Return the (x, y) coordinate for the center point of the cell that contains the specified text.  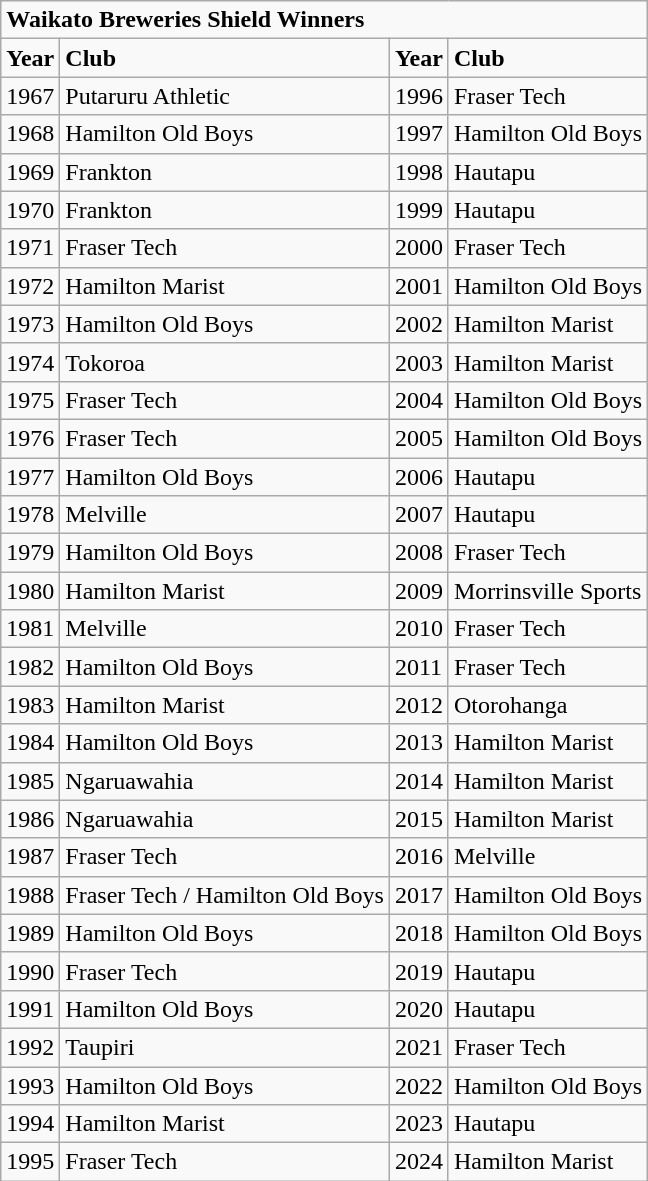
2014 (418, 781)
1974 (30, 362)
2000 (418, 248)
1999 (418, 210)
2009 (418, 591)
1968 (30, 134)
1994 (30, 1124)
2005 (418, 438)
1990 (30, 971)
1982 (30, 667)
1971 (30, 248)
1978 (30, 515)
2022 (418, 1085)
Otorohanga (548, 705)
1996 (418, 96)
2013 (418, 743)
1975 (30, 400)
1997 (418, 134)
1972 (30, 286)
1977 (30, 477)
2017 (418, 895)
2021 (418, 1047)
2002 (418, 324)
1984 (30, 743)
1988 (30, 895)
Taupiri (225, 1047)
Morrinsville Sports (548, 591)
1987 (30, 857)
2019 (418, 971)
Tokoroa (225, 362)
2023 (418, 1124)
1998 (418, 172)
2008 (418, 553)
Putaruru Athletic (225, 96)
1983 (30, 705)
2018 (418, 933)
2011 (418, 667)
1976 (30, 438)
1991 (30, 1009)
2024 (418, 1162)
2020 (418, 1009)
2010 (418, 629)
1967 (30, 96)
1979 (30, 553)
1980 (30, 591)
2001 (418, 286)
2012 (418, 705)
2004 (418, 400)
1970 (30, 210)
Waikato Breweries Shield Winners (324, 20)
Fraser Tech / Hamilton Old Boys (225, 895)
1993 (30, 1085)
1992 (30, 1047)
1995 (30, 1162)
2007 (418, 515)
1985 (30, 781)
2015 (418, 819)
1969 (30, 172)
2016 (418, 857)
2003 (418, 362)
1981 (30, 629)
1989 (30, 933)
2006 (418, 477)
1973 (30, 324)
1986 (30, 819)
